Extract the (X, Y) coordinate from the center of the cell holding the provided text.  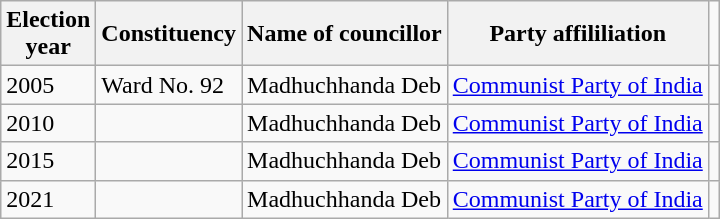
Election year (48, 34)
2021 (48, 199)
2005 (48, 85)
Constituency (169, 34)
Name of councillor (345, 34)
Party affililiation (578, 34)
2015 (48, 161)
2010 (48, 123)
Ward No. 92 (169, 85)
